Determine the [x, y] coordinate at the center of the cell enclosing the given text.  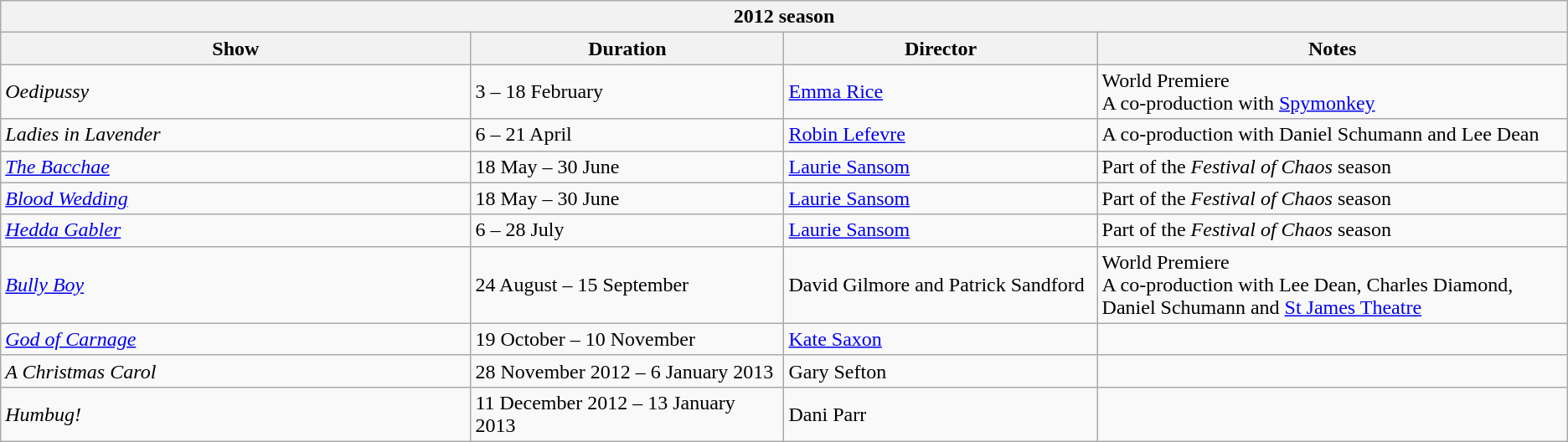
Director [941, 49]
Bully Boy [236, 285]
Dani Parr [941, 414]
3 – 18 February [627, 92]
6 – 21 April [627, 135]
A co-production with Daniel Schumann and Lee Dean [1332, 135]
Robin Lefevre [941, 135]
The Bacchae [236, 167]
24 August – 15 September [627, 285]
Duration [627, 49]
A Christmas Carol [236, 371]
6 – 28 July [627, 230]
David Gilmore and Patrick Sandford [941, 285]
Kate Saxon [941, 339]
19 October – 10 November [627, 339]
World PremiereA co-production with Spymonkey [1332, 92]
Emma Rice [941, 92]
Show [236, 49]
Oedipussy [236, 92]
Notes [1332, 49]
11 December 2012 – 13 January 2013 [627, 414]
Ladies in Lavender [236, 135]
World PremiereA co-production with Lee Dean, Charles Diamond, Daniel Schumann and St James Theatre [1332, 285]
28 November 2012 – 6 January 2013 [627, 371]
2012 season [784, 17]
Blood Wedding [236, 198]
Hedda Gabler [236, 230]
Humbug! [236, 414]
God of Carnage [236, 339]
Gary Sefton [941, 371]
